Provide the (X, Y) coordinate of the cell's center where the given text is located.  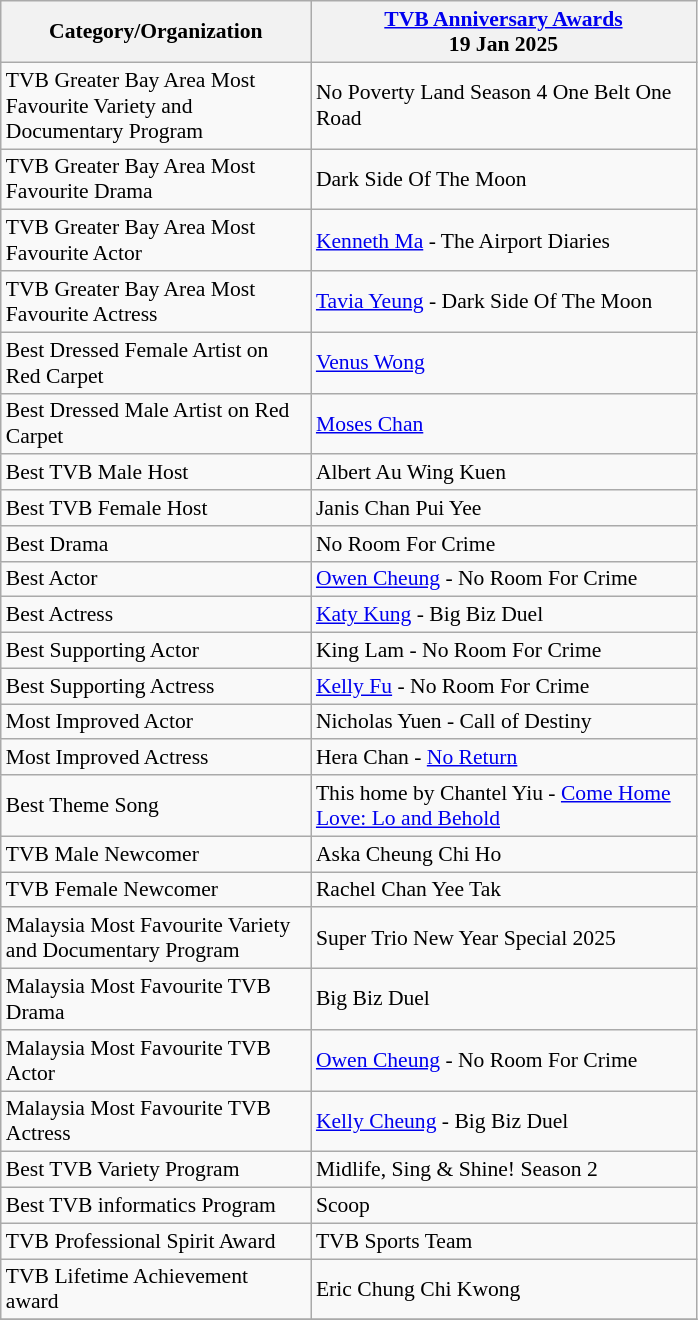
Rachel Chan Yee Tak (504, 890)
Category/Organization (156, 32)
TVB Lifetime Achievement award (156, 1290)
Venus Wong (504, 362)
TVB Greater Bay Area Most Favourite Actor (156, 240)
Best Actress (156, 615)
Tavia Yeung - Dark Side Of The Moon (504, 302)
Big Biz Duel (504, 1000)
TVB Greater Bay Area Most Favourite Drama (156, 180)
Hera Chan - No Return (504, 758)
King Lam - No Room For Crime (504, 651)
Katy Kung - Big Biz Duel (504, 615)
Kelly Fu - No Room For Crime (504, 686)
TVB Anniversary Awards19 Jan 2025 (504, 32)
Aska Cheung Chi Ho (504, 854)
Best Drama (156, 544)
Eric Chung Chi Kwong (504, 1290)
Midlife, Sing & Shine! Season 2 (504, 1170)
Malaysia Most Favourite Variety and Documentary Program (156, 938)
TVB Male Newcomer (156, 854)
Malaysia Most Favourite TVB Drama (156, 1000)
This home by Chantel Yiu - Come Home Love: Lo and Behold (504, 806)
Best TVB Male Host (156, 473)
Best Dressed Male Artist on Red Carpet (156, 424)
Malaysia Most Favourite TVB Actress (156, 1122)
TVB Professional Spirit Award (156, 1241)
Best Dressed Female Artist on Red Carpet (156, 362)
Best Theme Song (156, 806)
Dark Side Of The Moon (504, 180)
Scoop (504, 1206)
Kelly Cheung - Big Biz Duel (504, 1122)
Best Supporting Actress (156, 686)
Best Supporting Actor (156, 651)
Best Actor (156, 579)
TVB Female Newcomer (156, 890)
No Poverty Land Season 4 One Belt One Road (504, 106)
Janis Chan Pui Yee (504, 508)
Malaysia Most Favourite TVB Actor (156, 1060)
Super Trio New Year Special 2025 (504, 938)
Kenneth Ma - The Airport Diaries (504, 240)
Moses Chan (504, 424)
Best TVB Female Host (156, 508)
TVB Greater Bay Area Most Favourite Variety and Documentary Program (156, 106)
Most Improved Actor (156, 722)
Most Improved Actress (156, 758)
Albert Au Wing Kuen (504, 473)
No Room For Crime (504, 544)
Best TVB Variety Program (156, 1170)
Nicholas Yuen - Call of Destiny (504, 722)
TVB Sports Team (504, 1241)
Best TVB informatics Program (156, 1206)
TVB Greater Bay Area Most Favourite Actress (156, 302)
